For the text-containing cell, return its midpoint in (x, y) coordinate format. 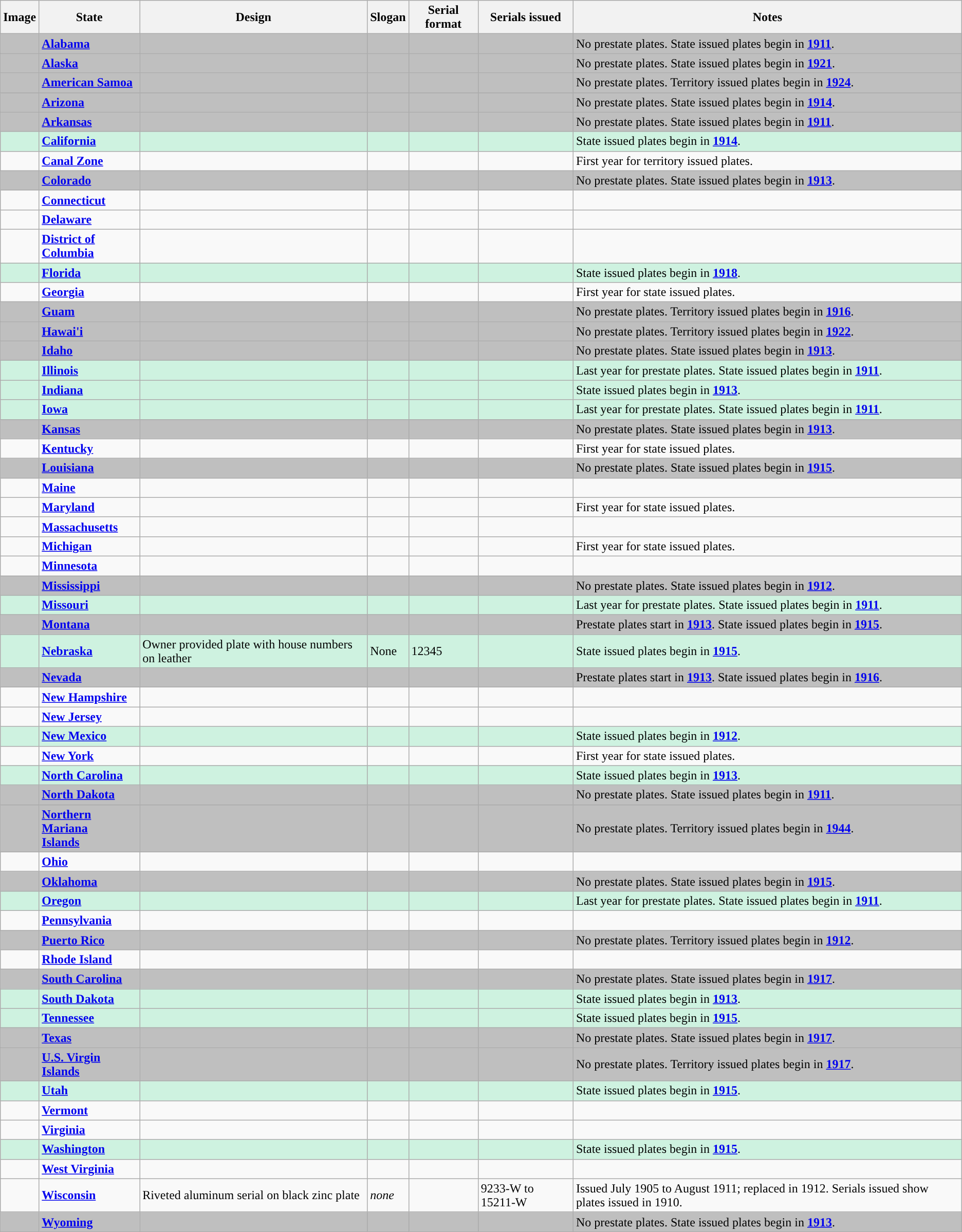
Prestate plates start in 1913. State issued plates begin in 1915. (767, 625)
Oregon (89, 901)
Pennsylvania (89, 920)
Hawai'i (89, 331)
Mississippi (89, 585)
Utah (89, 1091)
Texas (89, 1038)
None (388, 651)
Nebraska (89, 651)
New Hampshire (89, 697)
Image (20, 17)
Connecticut (89, 200)
Georgia (89, 292)
Nevada (89, 678)
Riveted aluminum serial on black zinc plate (254, 1195)
Kentucky (89, 449)
No prestate plates. Territory issued plates begin in 1912. (767, 940)
South Carolina (89, 979)
West Virginia (89, 1169)
Northern Mariana Islands (89, 828)
Florida (89, 273)
State issued plates begin in 1914. (767, 141)
North Dakota (89, 795)
Issued July 1905 to August 1911; replaced in 1912. Serials issued show plates issued in 1910. (767, 1195)
No prestate plates. Territory issued plates begin in 1944. (767, 828)
North Carolina (89, 775)
New Jersey (89, 717)
District ofColumbia (89, 246)
New York (89, 756)
Arizona (89, 102)
No prestate plates. Territory issued plates begin in 1916. (767, 312)
Canal Zone (89, 161)
Slogan (388, 17)
Virginia (89, 1130)
Montana (89, 625)
U.S. Virgin Islands (89, 1065)
No prestate plates. Territory issued plates begin in 1917. (767, 1065)
Missouri (89, 605)
Alabama (89, 44)
Wyoming (89, 1222)
Delaware (89, 219)
Guam (89, 312)
No prestate plates. State issued plates begin in 1921. (767, 63)
Iowa (89, 409)
State issued plates begin in 1918. (767, 273)
Oklahoma (89, 881)
9233-W to 15211-W (525, 1195)
Owner provided plate with house numbers on leather (254, 651)
State issued plates begin in 1912. (767, 736)
Minnesota (89, 566)
Massachusetts (89, 527)
Washington (89, 1149)
Tennessee (89, 1018)
Alaska (89, 63)
Wisconsin (89, 1195)
American Samoa (89, 83)
No prestate plates. Territory issued plates begin in 1924. (767, 83)
Puerto Rico (89, 940)
Rhode Island (89, 960)
No prestate plates. Territory issued plates begin in 1922. (767, 331)
Michigan (89, 546)
Indiana (89, 390)
Ohio (89, 862)
Illinois (89, 370)
California (89, 141)
South Dakota (89, 999)
Prestate plates start in 1913. State issued plates begin in 1916. (767, 678)
Design (254, 17)
Maine (89, 488)
State (89, 17)
Serial format (443, 17)
Notes (767, 17)
No prestate plates. State issued plates begin in 1912. (767, 585)
none (388, 1195)
Serials issued (525, 17)
Maryland (89, 507)
12345 (443, 651)
First year for territory issued plates. (767, 161)
Colorado (89, 180)
New Mexico (89, 736)
No prestate plates. State issued plates begin in 1914. (767, 102)
Arkansas (89, 122)
Idaho (89, 351)
Kansas (89, 429)
Louisiana (89, 468)
Vermont (89, 1110)
